Detect which cell encompasses the target text, then output its (x, y) center coordinate. 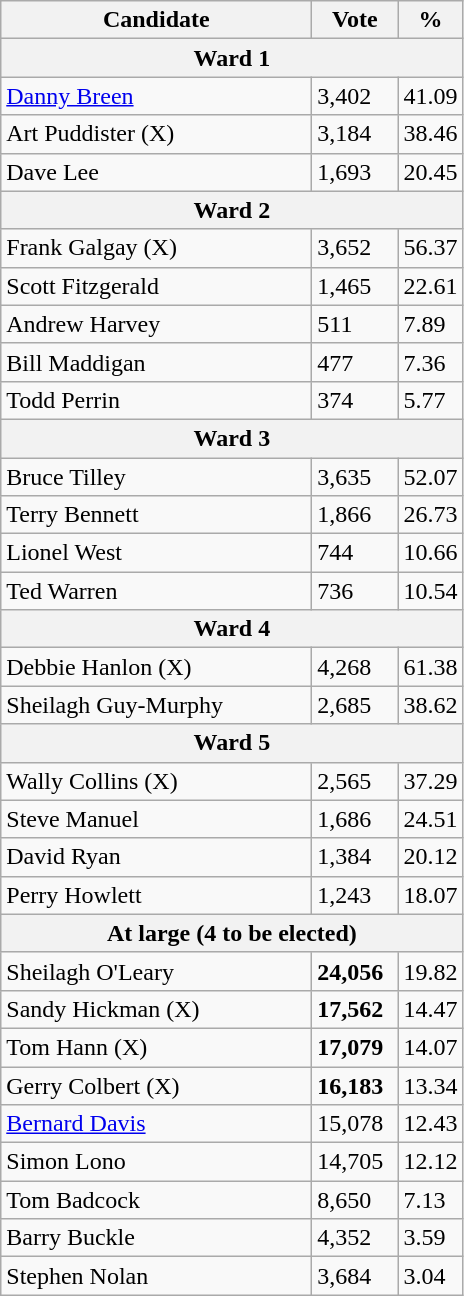
24,056 (355, 971)
7.13 (430, 1200)
17,079 (355, 1047)
3,184 (355, 134)
Scott Fitzgerald (156, 286)
10.66 (430, 553)
At large (4 to be elected) (232, 933)
1,384 (355, 857)
Stephen Nolan (156, 1276)
14.47 (430, 1009)
Ward 4 (232, 629)
Lionel West (156, 553)
12.12 (430, 1162)
38.62 (430, 705)
26.73 (430, 515)
10.54 (430, 591)
Todd Perrin (156, 400)
Bruce Tilley (156, 477)
Ward 5 (232, 743)
Terry Bennett (156, 515)
12.43 (430, 1124)
22.61 (430, 286)
Bernard Davis (156, 1124)
Tom Hann (X) (156, 1047)
511 (355, 324)
Debbie Hanlon (X) (156, 667)
Ward 1 (232, 58)
Perry Howlett (156, 895)
Wally Collins (X) (156, 781)
56.37 (430, 248)
Steve Manuel (156, 819)
2,565 (355, 781)
15,078 (355, 1124)
Barry Buckle (156, 1238)
5.77 (430, 400)
1,686 (355, 819)
18.07 (430, 895)
3,635 (355, 477)
14.07 (430, 1047)
3.04 (430, 1276)
19.82 (430, 971)
2,685 (355, 705)
1,693 (355, 172)
1,465 (355, 286)
Dave Lee (156, 172)
4,268 (355, 667)
Candidate (156, 20)
Ward 3 (232, 438)
Frank Galgay (X) (156, 248)
% (430, 20)
Vote (355, 20)
8,650 (355, 1200)
3,684 (355, 1276)
Andrew Harvey (156, 324)
16,183 (355, 1085)
744 (355, 553)
7.36 (430, 362)
41.09 (430, 96)
David Ryan (156, 857)
Art Puddister (X) (156, 134)
Ward 2 (232, 210)
38.46 (430, 134)
14,705 (355, 1162)
3.59 (430, 1238)
Tom Badcock (156, 1200)
374 (355, 400)
13.34 (430, 1085)
7.89 (430, 324)
24.51 (430, 819)
Ted Warren (156, 591)
736 (355, 591)
477 (355, 362)
Sheilagh Guy-Murphy (156, 705)
37.29 (430, 781)
52.07 (430, 477)
1,866 (355, 515)
Bill Maddigan (156, 362)
Sandy Hickman (X) (156, 1009)
3,652 (355, 248)
Gerry Colbert (X) (156, 1085)
17,562 (355, 1009)
1,243 (355, 895)
20.45 (430, 172)
4,352 (355, 1238)
20.12 (430, 857)
61.38 (430, 667)
3,402 (355, 96)
Simon Lono (156, 1162)
Sheilagh O'Leary (156, 971)
Danny Breen (156, 96)
